Find where the given text appears and provide that cell's center as [X, Y] coordinate. 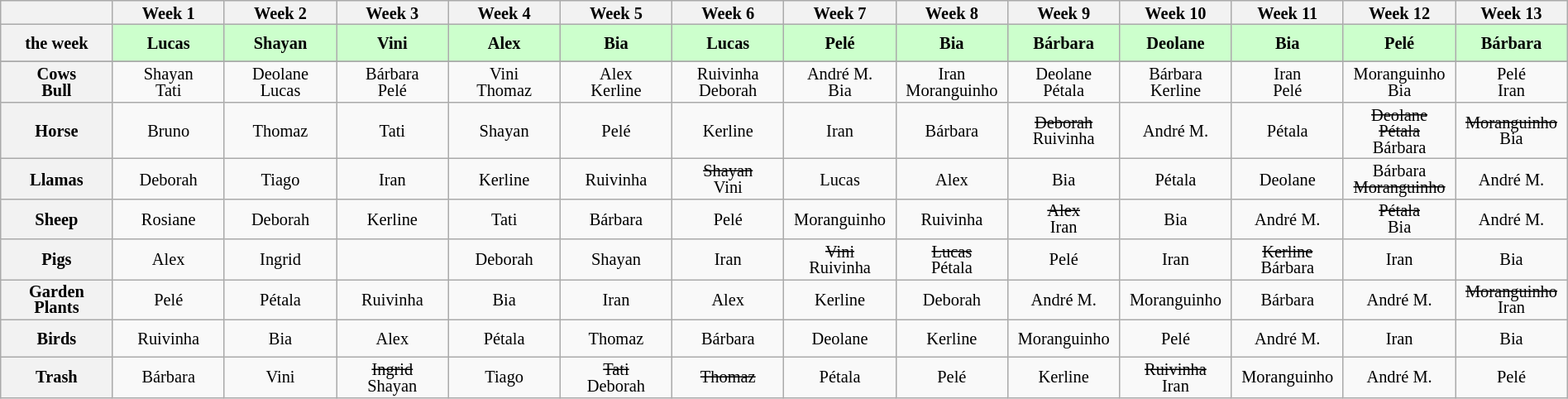
AlexKerline [615, 81]
ViniThomaz [504, 81]
IngridShayan [392, 377]
Week 6 [728, 12]
Ingrid [280, 260]
Week 1 [169, 12]
PeléIran [1512, 81]
the week [56, 43]
RuivinhaDeborah [728, 81]
KerlineBárbara [1287, 260]
CowsBull [56, 81]
Rosiane [169, 219]
Week 11 [1287, 12]
Week 12 [1399, 12]
Birds [56, 338]
IranPelé [1287, 81]
Trash [56, 377]
AlexIran [1064, 219]
IranMoranguinho [951, 81]
ViniRuivinha [840, 260]
DeborahRuivinha [1064, 130]
Week 9 [1064, 12]
André M.Bia [840, 81]
ShayanVini [728, 179]
GardenPlants [56, 300]
Week 3 [392, 12]
DeolanePétalaBárbara [1399, 130]
DeolaneLucas [280, 81]
PétalaBia [1399, 219]
LucasPétala [951, 260]
Pigs [56, 260]
Sheep [56, 219]
TatiDeborah [615, 377]
Week 4 [504, 12]
Week 10 [1176, 12]
Week 8 [951, 12]
Week 2 [280, 12]
BárbaraMoranguinho [1399, 179]
Bruno [169, 130]
Week 13 [1512, 12]
Llamas [56, 179]
RuivinhaIran [1176, 377]
Horse [56, 130]
MoranguinhoIran [1512, 300]
DeolanePétala [1064, 81]
Week 5 [615, 12]
BárbaraKerline [1176, 81]
Week 7 [840, 12]
ShayanTati [169, 81]
BárbaraPelé [392, 81]
